Return [x, y] of the center of cell containing provided text 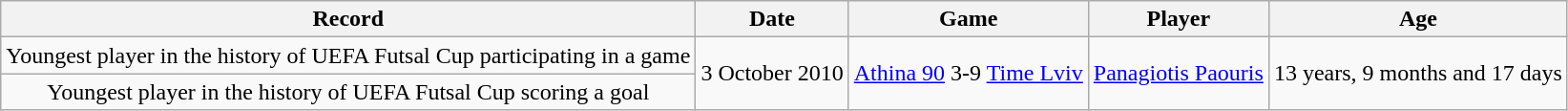
13 years, 9 months and 17 days [1418, 74]
Game [968, 19]
Player [1178, 19]
Youngest player in the history of UEFA Futsal Cup participating in a game [348, 55]
3 October 2010 [772, 74]
Youngest player in the history of UEFA Futsal Cup scoring a goal [348, 92]
Panagiotis Paouris [1178, 74]
Athina 90 3-9 Time Lviv [968, 74]
Date [772, 19]
Age [1418, 19]
Record [348, 19]
